Return the [X, Y] coordinate for the center point of the cell that contains the specified text.  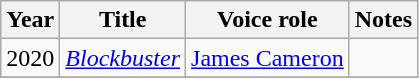
Year [30, 20]
James Cameron [268, 58]
Title [123, 20]
Notes [383, 20]
Voice role [268, 20]
Blockbuster [123, 58]
2020 [30, 58]
